Find where the given text appears and provide that cell's center as (x, y) coordinate. 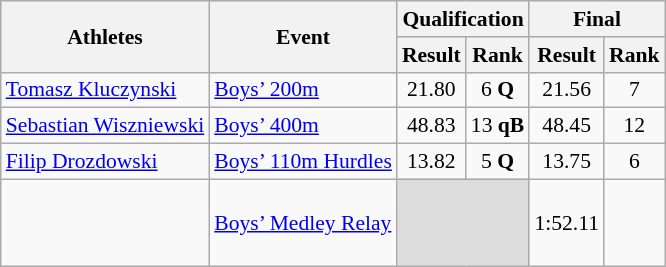
6 Q (498, 90)
Boys’ 110m Hurdles (303, 162)
21.80 (432, 90)
Boys’ 200m (303, 90)
12 (634, 126)
48.83 (432, 126)
5 Q (498, 162)
7 (634, 90)
Filip Drozdowski (105, 162)
13 qB (498, 126)
6 (634, 162)
13.75 (566, 162)
1:52.11 (566, 222)
Qualification (463, 19)
Sebastian Wiszniewski (105, 126)
Boys’ 400m (303, 126)
13.82 (432, 162)
Boys’ Medley Relay (303, 222)
Final (596, 19)
21.56 (566, 90)
Athletes (105, 36)
48.45 (566, 126)
Event (303, 36)
Tomasz Kluczynski (105, 90)
